Scan for the cell matching the given text and deliver its (X, Y) coordinate at center. 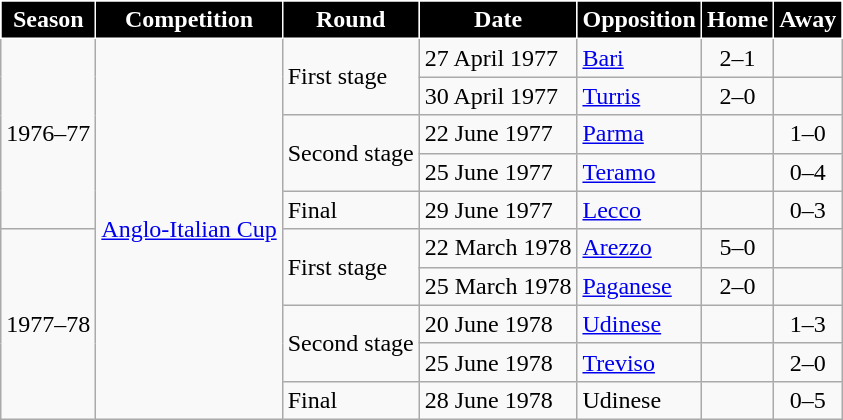
0–3 (808, 210)
Parma (639, 134)
25 March 1978 (498, 286)
0–5 (808, 400)
Date (498, 20)
Round (350, 20)
Away (808, 20)
27 April 1977 (498, 58)
30 April 1977 (498, 96)
22 June 1977 (498, 134)
1976–77 (48, 134)
Treviso (639, 362)
25 June 1977 (498, 172)
1–3 (808, 324)
22 March 1978 (498, 248)
Turris (639, 96)
29 June 1977 (498, 210)
Arezzo (639, 248)
Home (737, 20)
1–0 (808, 134)
20 June 1978 (498, 324)
2–1 (737, 58)
Anglo-Italian Cup (189, 230)
25 June 1978 (498, 362)
Season (48, 20)
1977–78 (48, 324)
28 June 1978 (498, 400)
Paganese (639, 286)
5–0 (737, 248)
0–4 (808, 172)
Competition (189, 20)
Bari (639, 58)
Lecco (639, 210)
Opposition (639, 20)
Teramo (639, 172)
